Return the [X, Y] coordinate for the center point of the cell that contains the specified text.  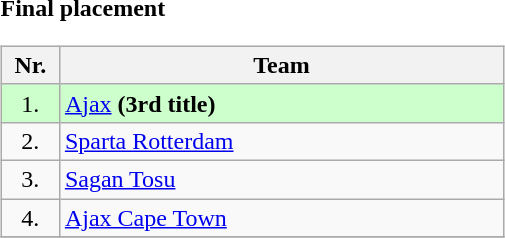
Team [281, 65]
Ajax Cape Town [281, 217]
2. [30, 141]
4. [30, 217]
Sagan Tosu [281, 179]
Nr. [30, 65]
3. [30, 179]
Ajax (3rd title) [281, 103]
Sparta Rotterdam [281, 141]
1. [30, 103]
